Capture the cell that displays the provided text and extract its [X, Y] central coordinate. 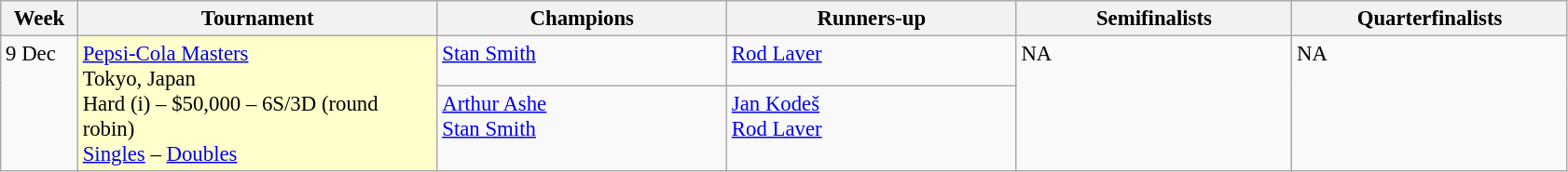
Champions [582, 19]
Week [39, 19]
Tournament [257, 19]
Pepsi-Cola Masters Tokyo, Japan Hard (i) – $50,000 – 6S/3D (round robin) Singles – Doubles [257, 104]
Runners-up [873, 19]
Rod Laver [873, 61]
Jan Kodeš Rod Laver [873, 128]
Arthur Ashe Stan Smith [582, 128]
Semifinalists [1154, 19]
Stan Smith [582, 61]
9 Dec [39, 104]
Quarterfinalists [1430, 19]
